Extract the [x, y] coordinate from the center of the cell holding the provided text.  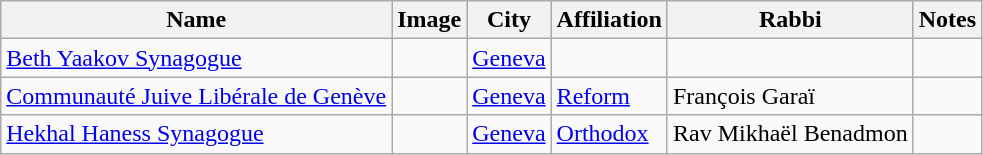
François Garaï [790, 96]
Reform [609, 96]
Rabbi [790, 20]
Image [430, 20]
Communauté Juive Libérale de Genève [196, 96]
City [509, 20]
Orthodox [609, 134]
Rav Mikhaël Benadmon [790, 134]
Notes [947, 20]
Affiliation [609, 20]
Hekhal Haness Synagogue [196, 134]
Name [196, 20]
Beth Yaakov Synagogue [196, 58]
